For the text-containing cell, return its midpoint in [x, y] coordinate format. 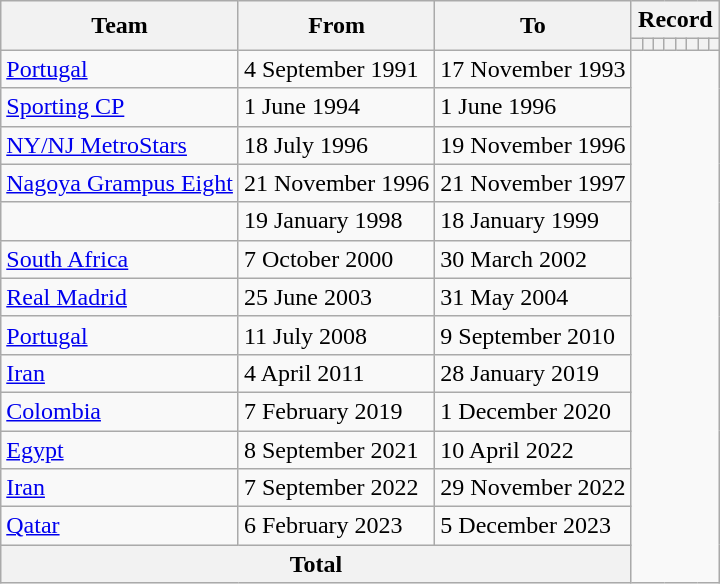
Total [316, 564]
Colombia [120, 411]
Sporting CP [120, 107]
10 April 2022 [533, 449]
4 April 2011 [336, 373]
25 June 2003 [336, 297]
1 December 2020 [533, 411]
Egypt [120, 449]
Nagoya Grampus Eight [120, 183]
To [533, 26]
21 November 1996 [336, 183]
4 September 1991 [336, 69]
NY/NJ MetroStars [120, 145]
1 June 1994 [336, 107]
18 January 1999 [533, 221]
11 July 2008 [336, 335]
6 February 2023 [336, 526]
7 September 2022 [336, 488]
Qatar [120, 526]
7 October 2000 [336, 259]
Real Madrid [120, 297]
9 September 2010 [533, 335]
19 January 1998 [336, 221]
18 July 1996 [336, 145]
1 June 1996 [533, 107]
From [336, 26]
19 November 1996 [533, 145]
Team [120, 26]
South Africa [120, 259]
Record [675, 20]
31 May 2004 [533, 297]
29 November 2022 [533, 488]
21 November 1997 [533, 183]
7 February 2019 [336, 411]
17 November 1993 [533, 69]
5 December 2023 [533, 526]
8 September 2021 [336, 449]
30 March 2002 [533, 259]
28 January 2019 [533, 373]
